Return the (X, Y) coordinate for the center point of the cell that contains the specified text.  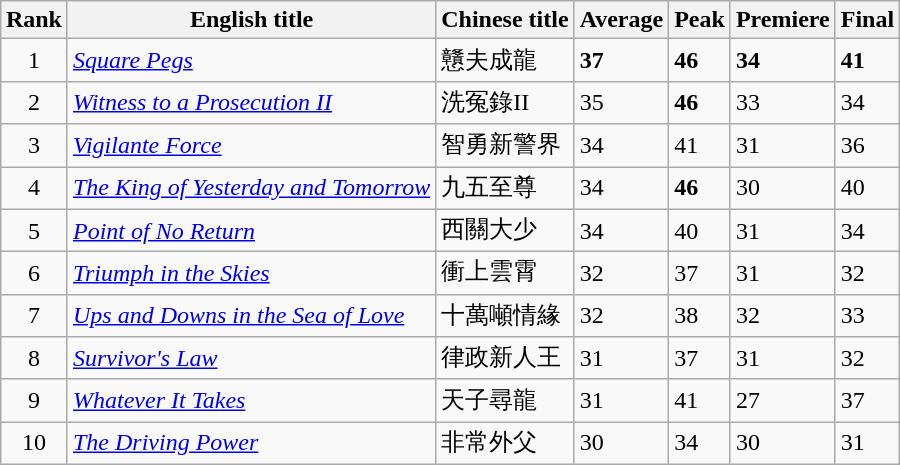
Average (622, 20)
Point of No Return (251, 230)
2 (34, 102)
Premiere (782, 20)
Witness to a Prosecution II (251, 102)
Ups and Downs in the Sea of Love (251, 316)
戇夫成龍 (505, 60)
Vigilante Force (251, 146)
天子尋龍 (505, 400)
4 (34, 188)
非常外父 (505, 444)
律政新人王 (505, 358)
3 (34, 146)
9 (34, 400)
九五至尊 (505, 188)
Chinese title (505, 20)
Survivor's Law (251, 358)
36 (867, 146)
27 (782, 400)
Triumph in the Skies (251, 274)
洗冤錄II (505, 102)
7 (34, 316)
38 (700, 316)
1 (34, 60)
10 (34, 444)
十萬噸情緣 (505, 316)
Square Pegs (251, 60)
8 (34, 358)
The King of Yesterday and Tomorrow (251, 188)
Whatever It Takes (251, 400)
35 (622, 102)
The Driving Power (251, 444)
6 (34, 274)
衝上雲霄 (505, 274)
智勇新警界 (505, 146)
English title (251, 20)
5 (34, 230)
西關大少 (505, 230)
Final (867, 20)
Rank (34, 20)
Peak (700, 20)
